Locate the cell with the specified text and output its (x, y) center coordinate. 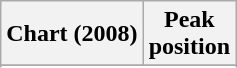
Chart (2008) (72, 34)
Peakposition (189, 34)
